Extract the [x, y] coordinate from the center of the cell holding the provided text.  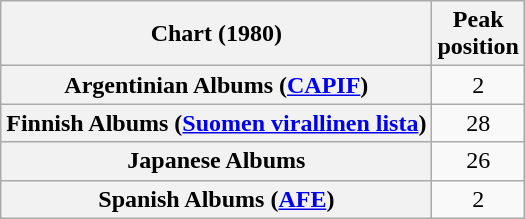
Spanish Albums (AFE) [216, 199]
26 [478, 161]
28 [478, 123]
Finnish Albums (Suomen virallinen lista) [216, 123]
Argentinian Albums (CAPIF) [216, 85]
Peakposition [478, 34]
Japanese Albums [216, 161]
Chart (1980) [216, 34]
